Detect which cell encompasses the target text, then output its [x, y] center coordinate. 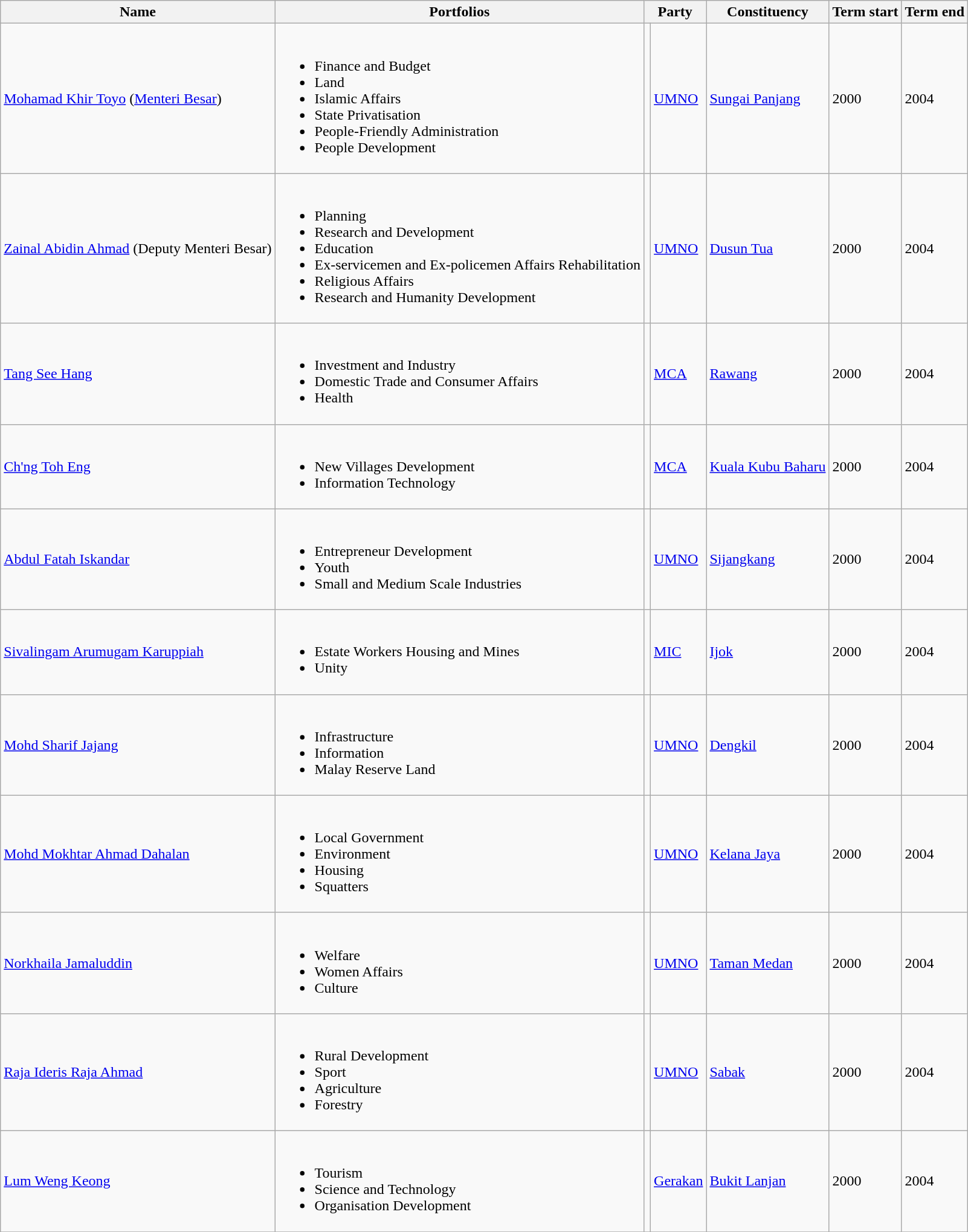
Lum Weng Keong [138, 1181]
Taman Medan [767, 963]
Tang See Hang [138, 373]
New Villages DevelopmentInformation Technology [459, 466]
Raja Ideris Raja Ahmad [138, 1072]
MIC [679, 652]
Sungai Panjang [767, 98]
Gerakan [679, 1181]
Party [676, 12]
Investment and IndustryDomestic Trade and Consumer AffairsHealth [459, 373]
Local GovernmentEnvironmentHousingSquatters [459, 854]
Dengkil [767, 744]
Rural DevelopmentSportAgricultureForestry [459, 1072]
Term end [935, 12]
Mohd Mokhtar Ahmad Dahalan [138, 854]
Rawang [767, 373]
Entrepreneur DevelopmentYouthSmall and Medium Scale Industries [459, 560]
Sijangkang [767, 560]
Sivalingam Arumugam Karuppiah [138, 652]
Estate Workers Housing and MinesUnity [459, 652]
TourismScience and TechnologyOrganisation Development [459, 1181]
Zainal Abidin Ahmad (Deputy Menteri Besar) [138, 248]
Sabak [767, 1072]
Portfolios [459, 12]
Ch'ng Toh Eng [138, 466]
Name [138, 12]
Ijok [767, 652]
Mohamad Khir Toyo (Menteri Besar) [138, 98]
WelfareWomen AffairsCulture [459, 963]
Norkhaila Jamaluddin [138, 963]
Bukit Lanjan [767, 1181]
Dusun Tua [767, 248]
Kelana Jaya [767, 854]
Term start [865, 12]
Abdul Fatah Iskandar [138, 560]
InfrastructureInformationMalay Reserve Land [459, 744]
Constituency [767, 12]
PlanningResearch and DevelopmentEducationEx-servicemen and Ex-policemen Affairs RehabilitationReligious AffairsResearch and Humanity Development [459, 248]
Finance and BudgetLandIslamic AffairsState PrivatisationPeople-Friendly AdministrationPeople Development [459, 98]
Kuala Kubu Baharu [767, 466]
Mohd Sharif Jajang [138, 744]
